Output the (X, Y) coordinate of the center of the cell containing the given text.  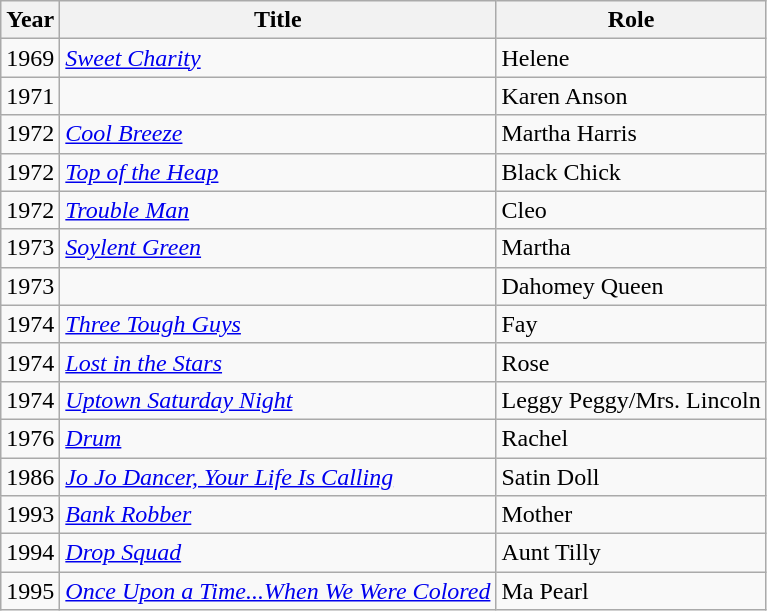
Dahomey Queen (631, 286)
Martha Harris (631, 134)
Mother (631, 515)
Cleo (631, 210)
1995 (30, 591)
Karen Anson (631, 96)
Year (30, 20)
Rachel (631, 438)
Trouble Man (278, 210)
Rose (631, 362)
Three Tough Guys (278, 324)
Cool Breeze (278, 134)
Helene (631, 58)
1986 (30, 477)
Title (278, 20)
Soylent Green (278, 248)
1993 (30, 515)
Jo Jo Dancer, Your Life Is Calling (278, 477)
Aunt Tilly (631, 553)
Martha (631, 248)
Role (631, 20)
Lost in the Stars (278, 362)
Uptown Saturday Night (278, 400)
Top of the Heap (278, 172)
Satin Doll (631, 477)
Drop Squad (278, 553)
1971 (30, 96)
1976 (30, 438)
Sweet Charity (278, 58)
1994 (30, 553)
Fay (631, 324)
Once Upon a Time...When We Were Colored (278, 591)
Black Chick (631, 172)
Ma Pearl (631, 591)
Leggy Peggy/Mrs. Lincoln (631, 400)
Drum (278, 438)
1969 (30, 58)
Bank Robber (278, 515)
